Pinpoint the cell where the given text exists, returning its [X, Y] midpoint coordinate. 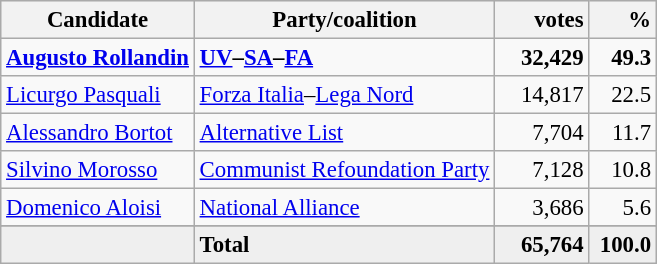
Party/coalition [344, 20]
votes [542, 20]
100.0 [623, 245]
49.3 [623, 58]
7,704 [542, 133]
National Alliance [344, 208]
Augusto Rollandin [98, 58]
7,128 [542, 170]
Alessandro Bortot [98, 133]
22.5 [623, 95]
% [623, 20]
Licurgo Pasquali [98, 95]
11.7 [623, 133]
5.6 [623, 208]
UV–SA–FA [344, 58]
Silvino Morosso [98, 170]
Communist Refoundation Party [344, 170]
Domenico Aloisi [98, 208]
Forza Italia–Lega Nord [344, 95]
65,764 [542, 245]
Total [344, 245]
3,686 [542, 208]
Alternative List [344, 133]
Candidate [98, 20]
32,429 [542, 58]
14,817 [542, 95]
10.8 [623, 170]
